Output the [x, y] coordinate of the center of the cell containing the given text.  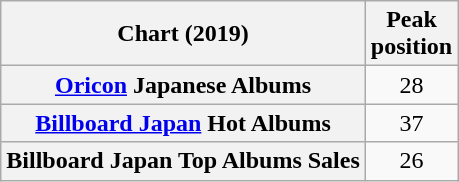
Oricon Japanese Albums [184, 85]
Billboard Japan Top Albums Sales [184, 161]
26 [411, 161]
Billboard Japan Hot Albums [184, 123]
Chart (2019) [184, 34]
37 [411, 123]
Peak position [411, 34]
28 [411, 85]
